From the cell containing the given text, extract its center point as (x, y) coordinate. 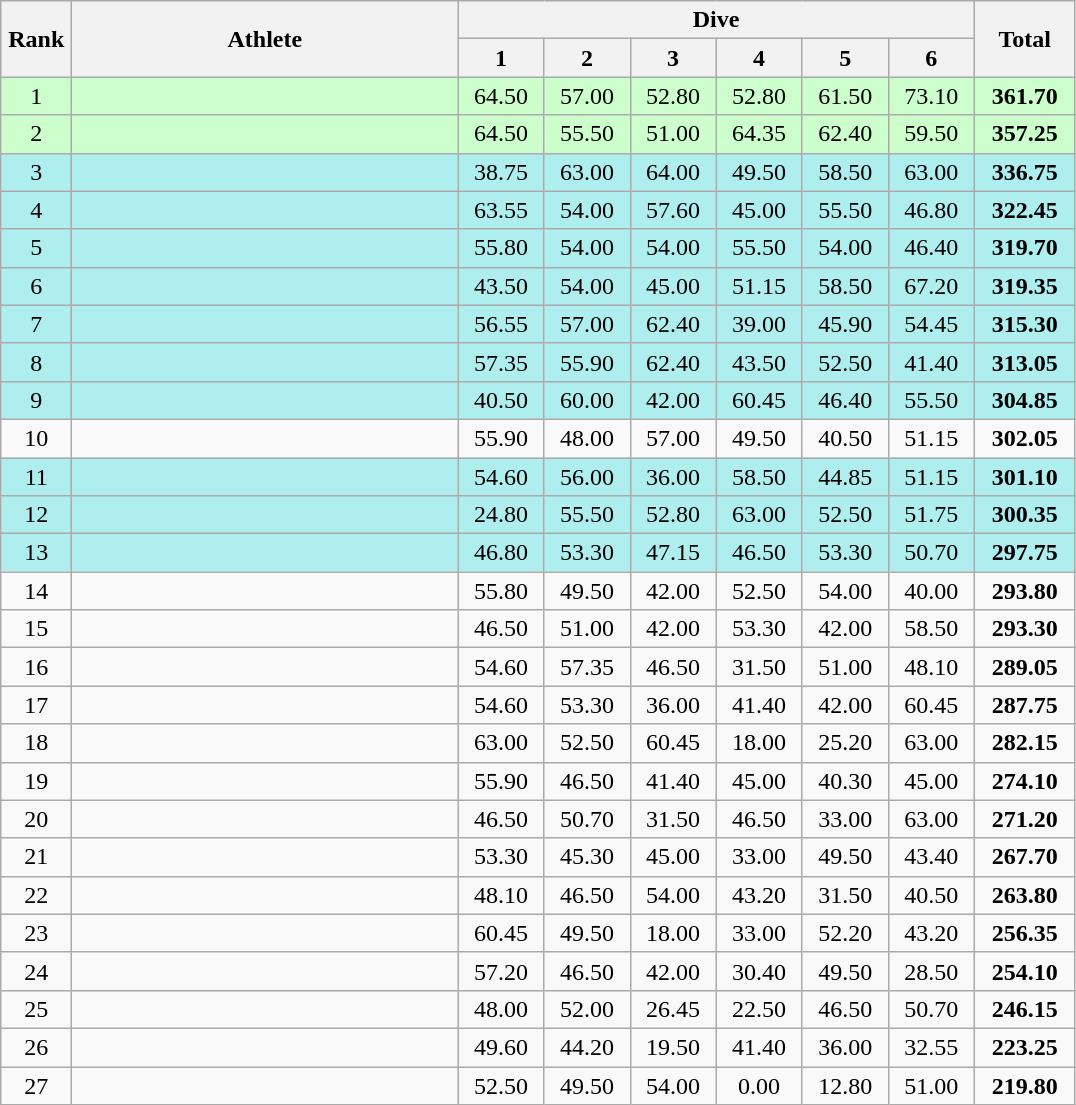
22 (36, 895)
19.50 (673, 1047)
300.35 (1024, 515)
57.60 (673, 210)
322.45 (1024, 210)
287.75 (1024, 705)
23 (36, 933)
293.30 (1024, 629)
274.10 (1024, 781)
8 (36, 362)
51.75 (931, 515)
271.20 (1024, 819)
18 (36, 743)
59.50 (931, 134)
357.25 (1024, 134)
12 (36, 515)
52.00 (587, 1009)
361.70 (1024, 96)
319.35 (1024, 286)
25.20 (845, 743)
301.10 (1024, 477)
24.80 (501, 515)
64.35 (759, 134)
60.00 (587, 400)
9 (36, 400)
313.05 (1024, 362)
54.45 (931, 324)
26.45 (673, 1009)
256.35 (1024, 933)
49.60 (501, 1047)
302.05 (1024, 438)
254.10 (1024, 971)
24 (36, 971)
30.40 (759, 971)
40.30 (845, 781)
12.80 (845, 1085)
56.00 (587, 477)
13 (36, 553)
40.00 (931, 591)
15 (36, 629)
25 (36, 1009)
Dive (716, 20)
27 (36, 1085)
43.40 (931, 857)
246.15 (1024, 1009)
Total (1024, 39)
0.00 (759, 1085)
21 (36, 857)
263.80 (1024, 895)
223.25 (1024, 1047)
10 (36, 438)
61.50 (845, 96)
297.75 (1024, 553)
16 (36, 667)
Rank (36, 39)
20 (36, 819)
Athlete (265, 39)
315.30 (1024, 324)
14 (36, 591)
28.50 (931, 971)
19 (36, 781)
44.85 (845, 477)
57.20 (501, 971)
282.15 (1024, 743)
38.75 (501, 172)
73.10 (931, 96)
17 (36, 705)
22.50 (759, 1009)
47.15 (673, 553)
319.70 (1024, 248)
293.80 (1024, 591)
45.90 (845, 324)
219.80 (1024, 1085)
32.55 (931, 1047)
267.70 (1024, 857)
304.85 (1024, 400)
336.75 (1024, 172)
11 (36, 477)
56.55 (501, 324)
64.00 (673, 172)
67.20 (931, 286)
39.00 (759, 324)
26 (36, 1047)
7 (36, 324)
289.05 (1024, 667)
63.55 (501, 210)
45.30 (587, 857)
52.20 (845, 933)
44.20 (587, 1047)
